Output the (x, y) coordinate of the center of the cell containing the given text.  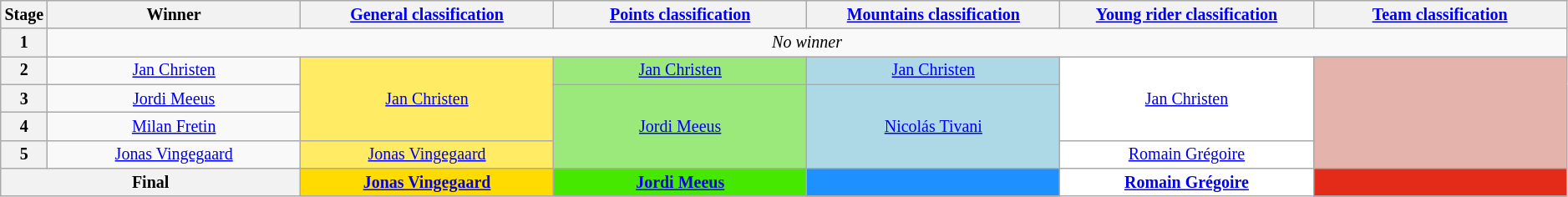
Team classification (1440, 15)
1 (24, 43)
Winner (174, 15)
5 (24, 154)
No winner (807, 43)
General classification (426, 15)
3 (24, 98)
Nicolás Tivani (934, 126)
Final (150, 182)
Young rider classification (1186, 15)
2 (24, 70)
4 (24, 127)
Milan Fretin (174, 127)
Mountains classification (934, 15)
Stage (24, 15)
Points classification (680, 15)
